Return (x, y) of the center of cell containing provided text 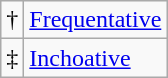
Inchoative (96, 58)
† (12, 20)
‡ (12, 58)
Frequentative (96, 20)
